Search for the cell housing the specified text and yield its (x, y) center coordinate. 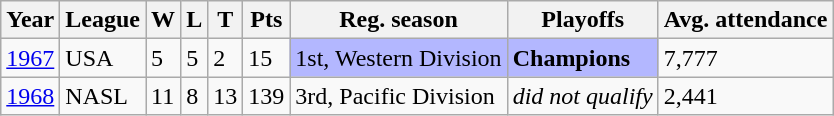
2,441 (746, 96)
1st, Western Division (398, 58)
1967 (30, 58)
Champions (582, 58)
13 (226, 96)
USA (103, 58)
139 (266, 96)
Playoffs (582, 20)
7,777 (746, 58)
W (164, 20)
3rd, Pacific Division (398, 96)
8 (194, 96)
Reg. season (398, 20)
L (194, 20)
11 (164, 96)
15 (266, 58)
Pts (266, 20)
League (103, 20)
did not qualify (582, 96)
Year (30, 20)
T (226, 20)
Avg. attendance (746, 20)
NASL (103, 96)
1968 (30, 96)
2 (226, 58)
